Detect which cell encompasses the target text, then output its [X, Y] center coordinate. 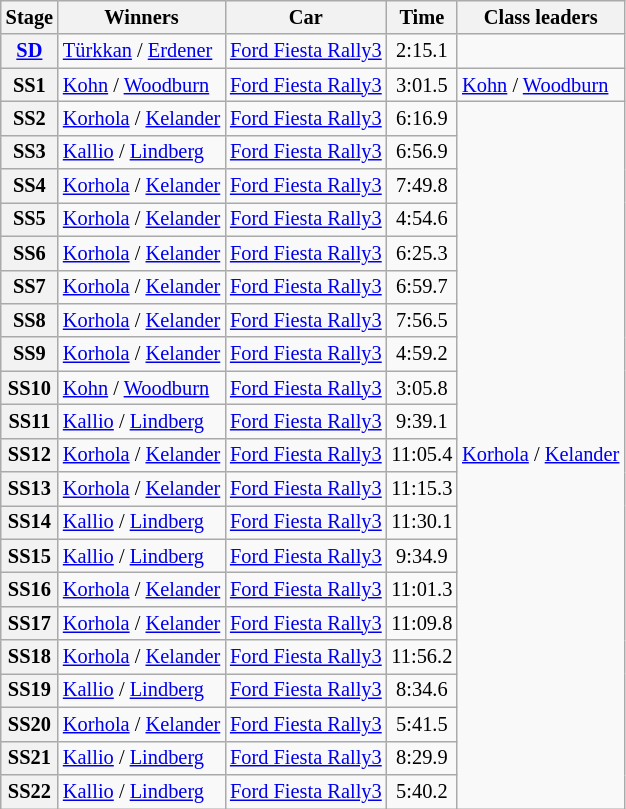
11:01.3 [422, 589]
SD [30, 51]
SS17 [30, 623]
11:05.4 [422, 455]
SS14 [30, 522]
7:56.5 [422, 320]
11:09.8 [422, 623]
Stage [30, 17]
SS19 [30, 690]
8:29.9 [422, 758]
6:25.3 [422, 253]
Türkkan / Erdener [142, 51]
4:54.6 [422, 219]
SS18 [30, 657]
SS22 [30, 791]
8:34.6 [422, 690]
11:15.3 [422, 489]
SS11 [30, 421]
SS21 [30, 758]
9:34.9 [422, 556]
9:39.1 [422, 421]
SS1 [30, 85]
3:05.8 [422, 388]
SS20 [30, 724]
SS3 [30, 152]
SS4 [30, 186]
SS2 [30, 118]
Time [422, 17]
SS10 [30, 388]
SS16 [30, 589]
SS9 [30, 354]
Winners [142, 17]
SS8 [30, 320]
11:56.2 [422, 657]
SS15 [30, 556]
SS13 [30, 489]
SS7 [30, 287]
SS6 [30, 253]
6:16.9 [422, 118]
4:59.2 [422, 354]
Class leaders [540, 17]
6:59.7 [422, 287]
5:40.2 [422, 791]
6:56.9 [422, 152]
11:30.1 [422, 522]
SS12 [30, 455]
3:01.5 [422, 85]
SS5 [30, 219]
Car [306, 17]
7:49.8 [422, 186]
2:15.1 [422, 51]
5:41.5 [422, 724]
